From the cell containing the given text, extract its center point as [X, Y] coordinate. 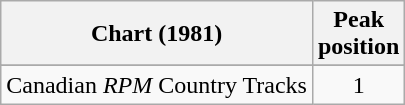
Canadian RPM Country Tracks [157, 85]
1 [358, 85]
Peakposition [358, 34]
Chart (1981) [157, 34]
